Extract the (x, y) coordinate from the center of the cell holding the provided text.  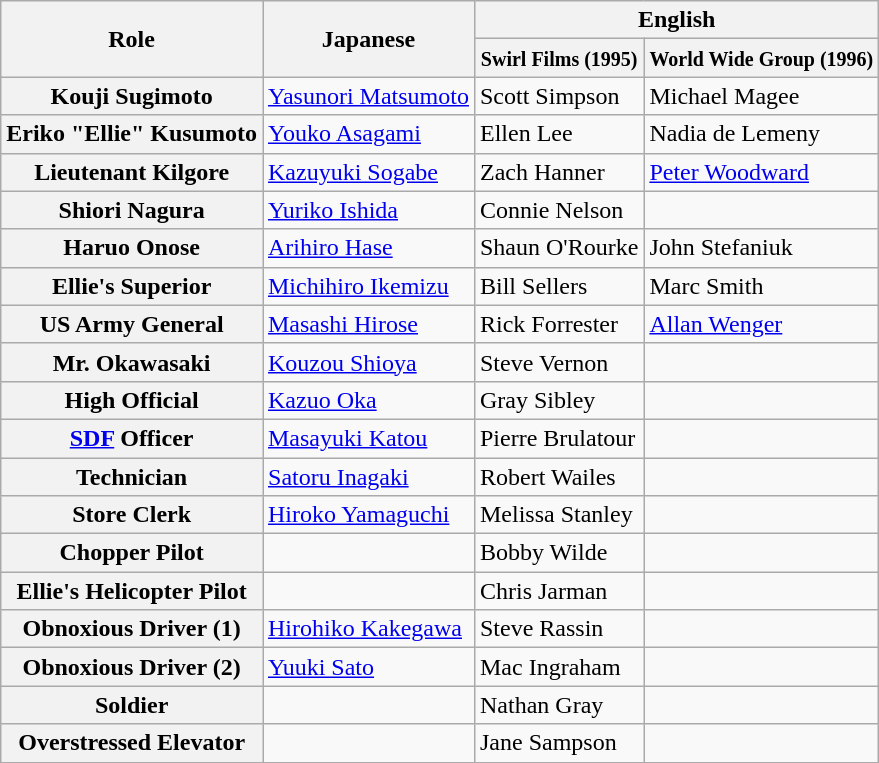
Role (132, 39)
Gray Sibley (558, 400)
Masashi Hirose (368, 324)
Nadia de Lemeny (762, 134)
Hiroko Yamaguchi (368, 515)
Yasunori Matsumoto (368, 96)
Yuuki Sato (368, 667)
Youko Asagami (368, 134)
Obnoxious Driver (2) (132, 667)
John Stefaniuk (762, 248)
Bill Sellers (558, 286)
English (676, 20)
Allan Wenger (762, 324)
High Official (132, 400)
Mac Ingraham (558, 667)
Ellen Lee (558, 134)
Chris Jarman (558, 591)
Marc Smith (762, 286)
Overstressed Elevator (132, 743)
Eriko "Ellie" Kusumoto (132, 134)
Technician (132, 477)
Soldier (132, 705)
Connie Nelson (558, 210)
Kouji Sugimoto (132, 96)
Ellie's Helicopter Pilot (132, 591)
Masayuki Katou (368, 438)
Michihiro Ikemizu (368, 286)
Melissa Stanley (558, 515)
SDF Officer (132, 438)
Mr. Okawasaki (132, 362)
Jane Sampson (558, 743)
Haruo Onose (132, 248)
Rick Forrester (558, 324)
US Army General (132, 324)
Kazuyuki Sogabe (368, 172)
Shiori Nagura (132, 210)
Store Clerk (132, 515)
Arihiro Hase (368, 248)
Scott Simpson (558, 96)
Michael Magee (762, 96)
Obnoxious Driver (1) (132, 629)
Ellie's Superior (132, 286)
Zach Hanner (558, 172)
Lieutenant Kilgore (132, 172)
World Wide Group (1996) (762, 58)
Bobby Wilde (558, 553)
Hirohiko Kakegawa (368, 629)
Robert Wailes (558, 477)
Pierre Brulatour (558, 438)
Satoru Inagaki (368, 477)
Shaun O'Rourke (558, 248)
Japanese (368, 39)
Yuriko Ishida (368, 210)
Nathan Gray (558, 705)
Chopper Pilot (132, 553)
Kazuo Oka (368, 400)
Peter Woodward (762, 172)
Kouzou Shioya (368, 362)
Steve Vernon (558, 362)
Steve Rassin (558, 629)
Swirl Films (1995) (558, 58)
